Determine the [x, y] coordinate at the center of the cell enclosing the given text.  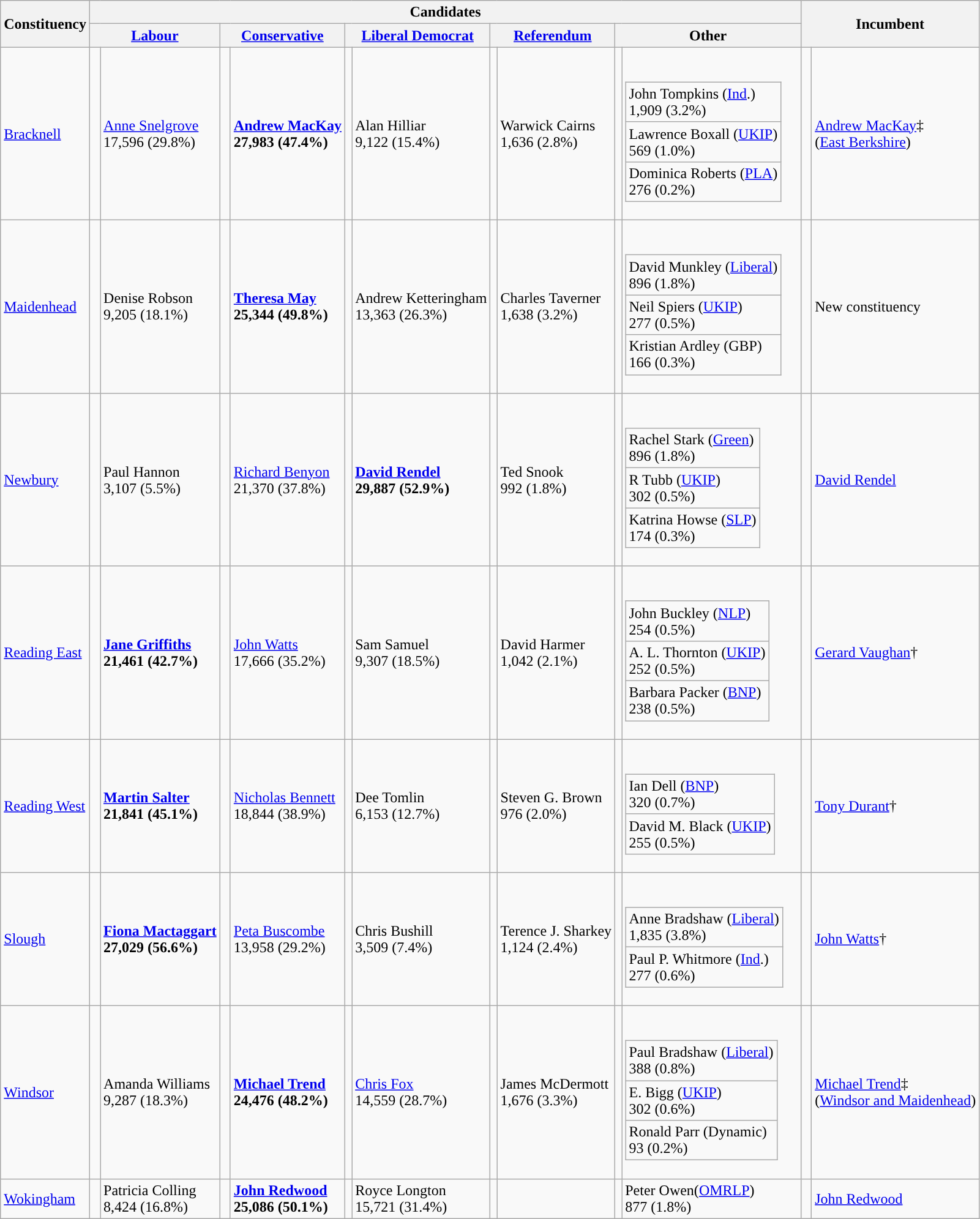
Denise Robson9,205 (18.1%) [160, 307]
Anne Bradshaw (Liberal)1,835 (3.8%) Paul P. Whitmore (Ind.)277 (0.6%) [711, 939]
Paul Bradshaw (Liberal)388 (0.8%) [701, 1061]
Alan Hilliar9,122 (15.4%) [421, 133]
Andrew MacKay‡(East Berkshire) [896, 133]
Labour [154, 35]
Bracknell [45, 133]
Paul Bradshaw (Liberal)388 (0.8%) E. Bigg (UKIP)302 (0.6%) Ronald Parr (Dynamic)93 (0.2%) [711, 1092]
Tony Durant† [896, 806]
John Redwood [896, 1198]
Lawrence Boxall (UKIP)569 (1.0%) [703, 142]
John Tompkins (Ind.)1,909 (3.2%) Lawrence Boxall (UKIP)569 (1.0%) Dominica Roberts (PLA)276 (0.2%) [711, 133]
Slough [45, 939]
Candidates [445, 12]
Patricia Colling8,424 (16.8%) [160, 1198]
Katrina Howse (SLP)174 (0.3%) [693, 527]
Michael Trend24,476 (48.2%) [288, 1092]
Other [708, 35]
Warwick Cairns1,636 (2.8%) [556, 133]
Newbury [45, 480]
David Rendel29,887 (52.9%) [421, 480]
James McDermott1,676 (3.3%) [556, 1092]
New constituency [896, 307]
Ian Dell (BNP)320 (0.7%) David M. Black (UKIP)255 (0.5%) [711, 806]
John Tompkins (Ind.)1,909 (3.2%) [703, 102]
Richard Benyon21,370 (37.8%) [288, 480]
Jane Griffiths21,461 (42.7%) [160, 652]
Constituency [45, 24]
Incumbent [890, 24]
David M. Black (UKIP)255 (0.5%) [700, 833]
John Buckley (NLP)254 (0.5%) [697, 621]
John Watts† [896, 939]
David Rendel [896, 480]
Royce Longton15,721 (31.4%) [421, 1198]
Kristian Ardley (GBP)166 (0.3%) [703, 355]
Anne Snelgrove17,596 (29.8%) [160, 133]
Gerard Vaughan† [896, 652]
Paul Hannon3,107 (5.5%) [160, 480]
Reading West [45, 806]
David Munkley (Liberal)896 (1.8%) Neil Spiers (UKIP)277 (0.5%) Kristian Ardley (GBP)166 (0.3%) [711, 307]
Barbara Packer (BNP)238 (0.5%) [697, 701]
Steven G. Brown976 (2.0%) [556, 806]
Chris Fox14,559 (28.7%) [421, 1092]
Anne Bradshaw (Liberal)1,835 (3.8%) [704, 928]
Paul P. Whitmore (Ind.)277 (0.6%) [704, 967]
E. Bigg (UKIP)302 (0.6%) [701, 1100]
Andrew Ketteringham13,363 (26.3%) [421, 307]
Peter Owen(OMRLP)877 (1.8%) [711, 1198]
Martin Salter21,841 (45.1%) [160, 806]
John Redwood25,086 (50.1%) [288, 1198]
Andrew MacKay27,983 (47.4%) [288, 133]
David Harmer1,042 (2.1%) [556, 652]
R Tubb (UKIP)302 (0.5%) [693, 488]
Sam Samuel9,307 (18.5%) [421, 652]
Liberal Democrat [417, 35]
Nicholas Bennett18,844 (38.9%) [288, 806]
Reading East [45, 652]
Rachel Stark (Green)896 (1.8%) R Tubb (UKIP)302 (0.5%) Katrina Howse (SLP)174 (0.3%) [711, 480]
John Buckley (NLP)254 (0.5%) A. L. Thornton (UKIP)252 (0.5%) Barbara Packer (BNP)238 (0.5%) [711, 652]
Conservative [282, 35]
Amanda Williams9,287 (18.3%) [160, 1092]
Rachel Stark (Green)896 (1.8%) [693, 448]
Maidenhead [45, 307]
Neil Spiers (UKIP)277 (0.5%) [703, 315]
Theresa May25,344 (49.8%) [288, 307]
Charles Taverner1,638 (3.2%) [556, 307]
Ronald Parr (Dynamic)93 (0.2%) [701, 1141]
Wokingham [45, 1198]
Ted Snook992 (1.8%) [556, 480]
Ian Dell (BNP)320 (0.7%) [700, 794]
Michael Trend‡(Windsor and Maidenhead) [896, 1092]
Dominica Roberts (PLA)276 (0.2%) [703, 181]
A. L. Thornton (UKIP)252 (0.5%) [697, 661]
Windsor [45, 1092]
Peta Buscombe13,958 (29.2%) [288, 939]
John Watts17,666 (35.2%) [288, 652]
Fiona Mactaggart27,029 (56.6%) [160, 939]
Terence J. Sharkey1,124 (2.4%) [556, 939]
Chris Bushill3,509 (7.4%) [421, 939]
Dee Tomlin6,153 (12.7%) [421, 806]
David Munkley (Liberal)896 (1.8%) [703, 275]
Referendum [553, 35]
